Locate the cell with the specified text and output its [X, Y] center coordinate. 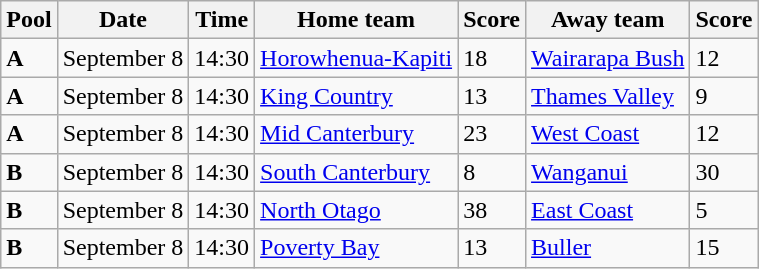
Mid Canterbury [356, 134]
Date [123, 20]
30 [724, 172]
Buller [608, 248]
Horowhenua-Kapiti [356, 58]
8 [492, 172]
South Canterbury [356, 172]
King Country [356, 96]
38 [492, 210]
Thames Valley [608, 96]
Time [222, 20]
Pool [29, 20]
5 [724, 210]
15 [724, 248]
Wanganui [608, 172]
East Coast [608, 210]
Away team [608, 20]
North Otago [356, 210]
23 [492, 134]
9 [724, 96]
West Coast [608, 134]
Wairarapa Bush [608, 58]
18 [492, 58]
Home team [356, 20]
Poverty Bay [356, 248]
